From the cell containing the given text, extract its center point as (X, Y) coordinate. 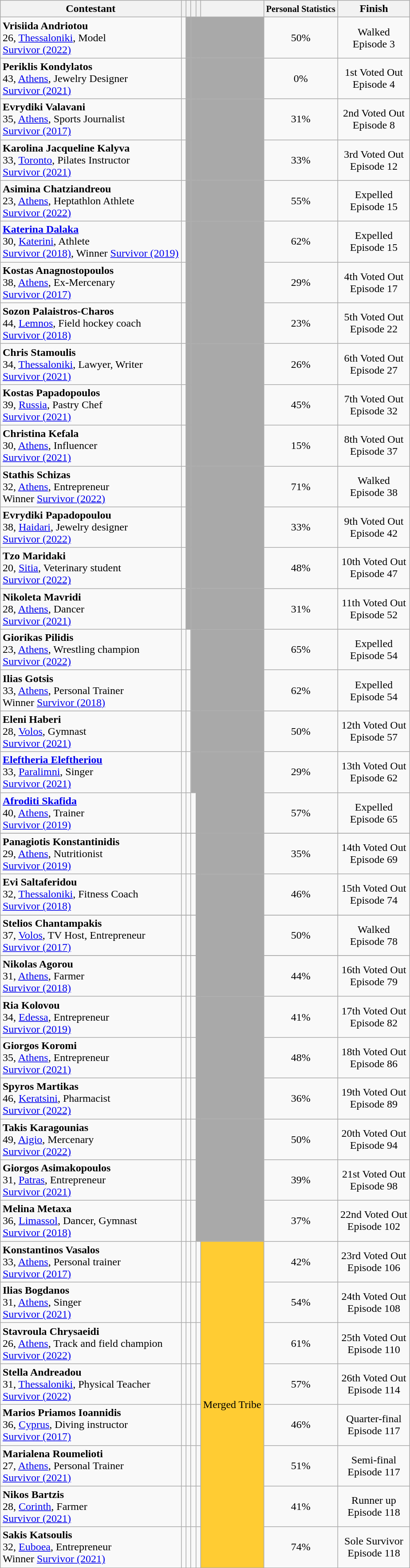
WalkedEpisode 78 (374, 935)
Kostas Papadopoulos39, Russia, Pastry ChefSurvivor (2021) (91, 405)
Merged Tribe (232, 1404)
74% (301, 1547)
23rd Voted Out Episode 106 (374, 1262)
Marialena Roumelioti27, Athens, Personal TrainerSurvivor (2021) (91, 1466)
Karolina Jacqueline Kalyva33, Toronto, Pilates InstructorSurvivor (2021) (91, 160)
15th Voted Out Episode 74 (374, 894)
45% (301, 405)
51% (301, 1466)
Spyros Martikas46, Keratsini, PharmacistSurvivor (2022) (91, 1098)
Personal Statistics (301, 9)
Melina Metaxa36, Limassol, Dancer, GymnastSurvivor (2018) (91, 1221)
16th Voted Out Episode 79 (374, 976)
42% (301, 1262)
Konstantinos Vasalos33, Athens, Personal trainerSurvivor (2017) (91, 1262)
61% (301, 1343)
54% (301, 1303)
Giorgos Koromi 35, Athens, EntrepreneurSurvivor (2021) (91, 1057)
Katerina Dalaka30, Katerini, Athlete Survivor (2018), Winner Survivor (2019) (91, 242)
11th Voted Out Episode 52 (374, 609)
ExpelledEpisode 65 (374, 813)
15% (301, 445)
Evrydiki Valavani35, Athens, Sports JournalistSurvivor (2017) (91, 119)
Sozon Palaistros-Charos44, Lemnos, Field hockey coach Survivor (2018) (91, 323)
23% (301, 323)
Sole SurvivorEpisode 118 (374, 1547)
Quarter-finalEpisode 117 (374, 1425)
Stathis Schizas32, Athens, Entrepreneur Winner Survivor (2022) (91, 487)
Takis Karagounias49, Aigio, MercenarySurvivor (2022) (91, 1139)
3rd Voted Out Episode 12 (374, 160)
17th Voted Out Episode 82 (374, 1017)
Periklis Kondylatos43, Athens, Jewelry DesignerSurvivor (2021) (91, 78)
2nd Voted Out Episode 8 (374, 119)
Finish (374, 9)
19th Voted Out Episode 89 (374, 1098)
Walked Episode 38 (374, 487)
20th Voted Out Episode 94 (374, 1139)
Ria Kolovou34, Edessa, EntrepreneurSurvivor (2019) (91, 1017)
Stelios Chantampakis37, Volos, TV Host, EntrepreneurSurvivor (2017) (91, 935)
Eleftheria Eleftheriou 33, Paralimni, Singer Survivor (2021) (91, 772)
Stavroula Chrysaeidi26, Athens, Track and field championSurvivor (2022) (91, 1343)
21st Voted Out Episode 98 (374, 1180)
9th Voted Out Episode 42 (374, 527)
Sakis Katsoulis32, Euboea, Entrepreneur Winner Survivor (2021) (91, 1547)
WalkedEpisode 3 (374, 38)
71% (301, 487)
10th Voted Out Episode 47 (374, 568)
4th Voted Out Episode 17 (374, 282)
Asimina Chatziandreou23, Athens, Heptathlon AthleteSurvivor (2022) (91, 201)
22nd Voted Out Episode 102 (374, 1221)
6th Voted Out Episode 27 (374, 364)
25th Voted Out Episode 110 (374, 1343)
Kostas Anagnostopoulos38, Athens, Ex-MercenarySurvivor (2017) (91, 282)
Christina Kefala 30, Athens, InfluencerSurvivor (2021) (91, 445)
1st Voted Out Episode 4 (374, 78)
39% (301, 1180)
Chris Stamoulis 34, Thessaloniki, Lawyer, WriterSurvivor (2021) (91, 364)
Marios Priamos Ioannidis36, Cyprus, Diving instructorSurvivor (2017) (91, 1425)
13th Voted Out Episode 62 (374, 772)
Eleni Haberi28, Volos, GymnastSurvivor (2021) (91, 731)
5th Voted Out Episode 22 (374, 323)
55% (301, 201)
35% (301, 854)
Evrydiki Papadopoulou38, Haidari, Jewelry designer Survivor (2022) (91, 527)
8th Voted Out Episode 37 (374, 445)
36% (301, 1098)
Semi-finalEpisode 117 (374, 1466)
Ilias Gotsis33, Athens, Personal Trainer Winner Survivor (2018) (91, 690)
Ilias Bogdanos31, Athens, SingerSurvivor (2021) (91, 1303)
26% (301, 364)
Contestant (91, 9)
12th Voted Out Episode 57 (374, 731)
Runner upEpisode 118 (374, 1506)
24th Voted Out Episode 108 (374, 1303)
7th Voted Out Episode 32 (374, 405)
Afroditi Skafida40, Athens, TrainerSurvivor (2019) (91, 813)
0% (301, 78)
44% (301, 976)
26th Voted Out Episode 114 (374, 1384)
Nikos Bartzis28, Corinth, FarmerSurvivor (2021) (91, 1506)
Tzo Maridaki20, Sitia, Veterinary studentSurvivor (2022) (91, 568)
18th Voted Out Episode 86 (374, 1057)
Nikolas Agorou 31, Athens, FarmerSurvivor (2018) (91, 976)
Panagiotis Konstantinidis29, Athens, NutritionistSurvivor (2019) (91, 854)
65% (301, 650)
Evi Saltaferidou32, Thessaloniki, Fitness CoachSurvivor (2018) (91, 894)
Vrisiida Andriotou26, Thessaloniki, ModelSurvivor (2022) (91, 38)
Giorikas Pilidis23, Athens, Wrestling championSurvivor (2022) (91, 650)
37% (301, 1221)
Stella Andreadou31, Thessaloniki, Physical TeacherSurvivor (2022) (91, 1384)
Nikoleta Mavridi 28, Athens, DancerSurvivor (2021) (91, 609)
Giorgos Asimakopoulos31, Patras, EntrepreneurSurvivor (2021) (91, 1180)
14th Voted Out Episode 69 (374, 854)
